For the text-containing cell, return its midpoint in (x, y) coordinate format. 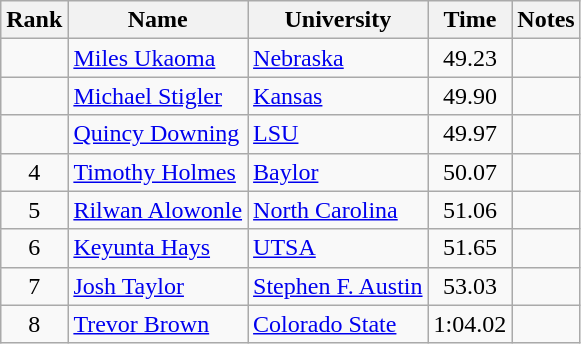
Rilwan Alowonle (158, 210)
51.65 (470, 248)
7 (34, 286)
LSU (338, 134)
Josh Taylor (158, 286)
49.90 (470, 96)
Time (470, 20)
Name (158, 20)
53.03 (470, 286)
Colorado State (338, 324)
Baylor (338, 172)
49.97 (470, 134)
6 (34, 248)
Notes (546, 20)
50.07 (470, 172)
Keyunta Hays (158, 248)
North Carolina (338, 210)
Kansas (338, 96)
5 (34, 210)
University (338, 20)
Timothy Holmes (158, 172)
51.06 (470, 210)
Nebraska (338, 58)
Stephen F. Austin (338, 286)
Miles Ukaoma (158, 58)
Michael Stigler (158, 96)
4 (34, 172)
Quincy Downing (158, 134)
UTSA (338, 248)
Rank (34, 20)
8 (34, 324)
1:04.02 (470, 324)
49.23 (470, 58)
Trevor Brown (158, 324)
